Return the (x, y) coordinate for the center point of the cell that contains the specified text.  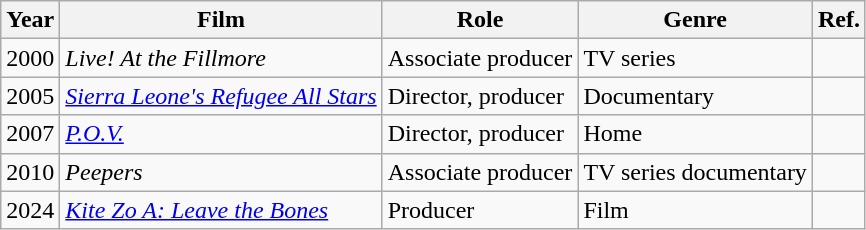
TV series documentary (696, 172)
Live! At the Fillmore (221, 58)
Home (696, 134)
Producer (480, 210)
2010 (30, 172)
Documentary (696, 96)
2007 (30, 134)
Genre (696, 20)
2005 (30, 96)
Role (480, 20)
2024 (30, 210)
Peepers (221, 172)
TV series (696, 58)
P.O.V. (221, 134)
2000 (30, 58)
Sierra Leone's Refugee All Stars (221, 96)
Kite Zo A: Leave the Bones (221, 210)
Ref. (838, 20)
Year (30, 20)
